Provide the (x, y) coordinate of the cell's center where the given text is located.  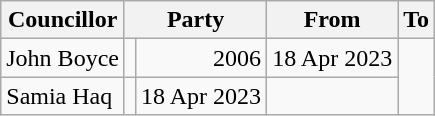
From (332, 20)
To (416, 20)
2006 (202, 58)
Samia Haq (63, 96)
Councillor (63, 20)
Party (195, 20)
John Boyce (63, 58)
